Extract the (x, y) coordinate from the center of the cell holding the provided text.  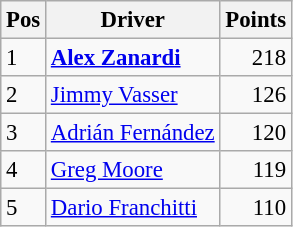
Dario Franchitti (133, 208)
3 (24, 133)
Jimmy Vasser (133, 95)
Adrián Fernández (133, 133)
1 (24, 58)
Pos (24, 20)
126 (256, 95)
110 (256, 208)
218 (256, 58)
Alex Zanardi (133, 58)
119 (256, 170)
Points (256, 20)
5 (24, 208)
Greg Moore (133, 170)
2 (24, 95)
Driver (133, 20)
4 (24, 170)
120 (256, 133)
